Pinpoint the cell where the given text exists, returning its [x, y] midpoint coordinate. 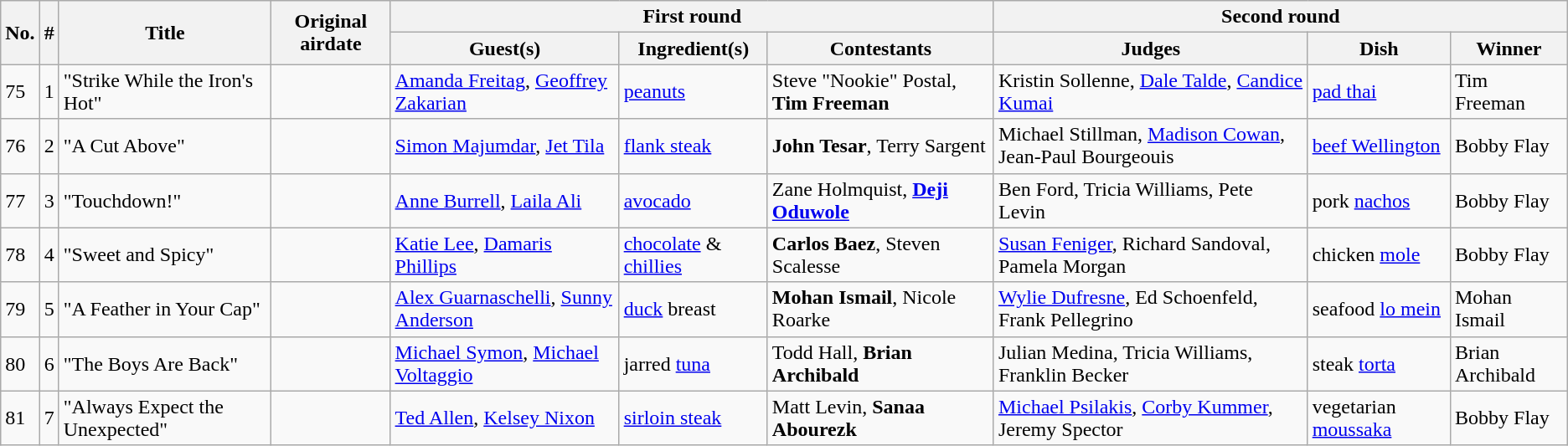
Steve "Nookie" Postal, Tim Freeman [880, 92]
Anne Burrell, Laila Ali [504, 201]
5 [49, 310]
"A Feather in Your Cap" [164, 310]
75 [20, 92]
Tim Freeman [1509, 92]
77 [20, 201]
# [49, 33]
avocado [694, 201]
Guest(s) [504, 49]
Michael Stillman, Madison Cowan, Jean-Paul Bourgeouis [1151, 146]
"Sweet and Spicy" [164, 254]
seafood lo mein [1379, 310]
Amanda Freitag, Geoffrey Zakarian [504, 92]
Zane Holmquist, Deji Oduwole [880, 201]
4 [49, 254]
duck breast [694, 310]
78 [20, 254]
peanuts [694, 92]
Todd Hall, Brian Archibald [880, 363]
chicken mole [1379, 254]
7 [49, 418]
Contestants [880, 49]
John Tesar, Terry Sargent [880, 146]
Dish [1379, 49]
79 [20, 310]
flank steak [694, 146]
beef Wellington [1379, 146]
"Touchdown!" [164, 201]
steak torta [1379, 363]
80 [20, 363]
Second round [1280, 17]
Michael Symon, Michael Voltaggio [504, 363]
3 [49, 201]
"A Cut Above" [164, 146]
6 [49, 363]
sirloin steak [694, 418]
Carlos Baez, Steven Scalesse [880, 254]
Alex Guarnaschelli, Sunny Anderson [504, 310]
Susan Feniger, Richard Sandoval, Pamela Morgan [1151, 254]
Ben Ford, Tricia Williams, Pete Levin [1151, 201]
"Always Expect the Unexpected" [164, 418]
Winner [1509, 49]
vegetarian moussaka [1379, 418]
jarred tuna [694, 363]
Wylie Dufresne, Ed Schoenfeld, Frank Pellegrino [1151, 310]
Title [164, 33]
Ingredient(s) [694, 49]
Mohan Ismail [1509, 310]
Kristin Sollenne, Dale Talde, Candice Kumai [1151, 92]
Michael Psilakis, Corby Kummer, Jeremy Spector [1151, 418]
76 [20, 146]
No. [20, 33]
Ted Allen, Kelsey Nixon [504, 418]
First round [692, 17]
"The Boys Are Back" [164, 363]
Brian Archibald [1509, 363]
81 [20, 418]
chocolate & chillies [694, 254]
2 [49, 146]
"Strike While the Iron's Hot" [164, 92]
Matt Levin, Sanaa Abourezk [880, 418]
Julian Medina, Tricia Williams, Franklin Becker [1151, 363]
Simon Majumdar, Jet Tila [504, 146]
pad thai [1379, 92]
Mohan Ismail, Nicole Roarke [880, 310]
1 [49, 92]
Judges [1151, 49]
Katie Lee, Damaris Phillips [504, 254]
Original airdate [331, 33]
pork nachos [1379, 201]
